Capture the cell that displays the provided text and extract its (X, Y) central coordinate. 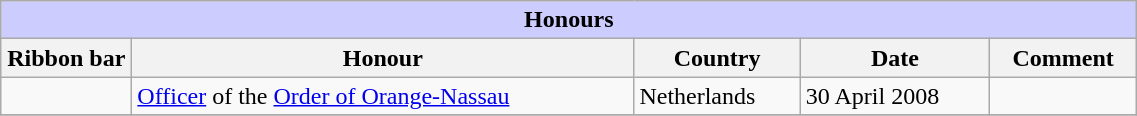
Comment (1064, 58)
Ribbon bar (66, 58)
Honour (383, 58)
30 April 2008 (894, 96)
Date (894, 58)
Officer of the Order of Orange-Nassau (383, 96)
Honours (569, 20)
Netherlands (717, 96)
Country (717, 58)
